Find where the given text appears and provide that cell's center as (x, y) coordinate. 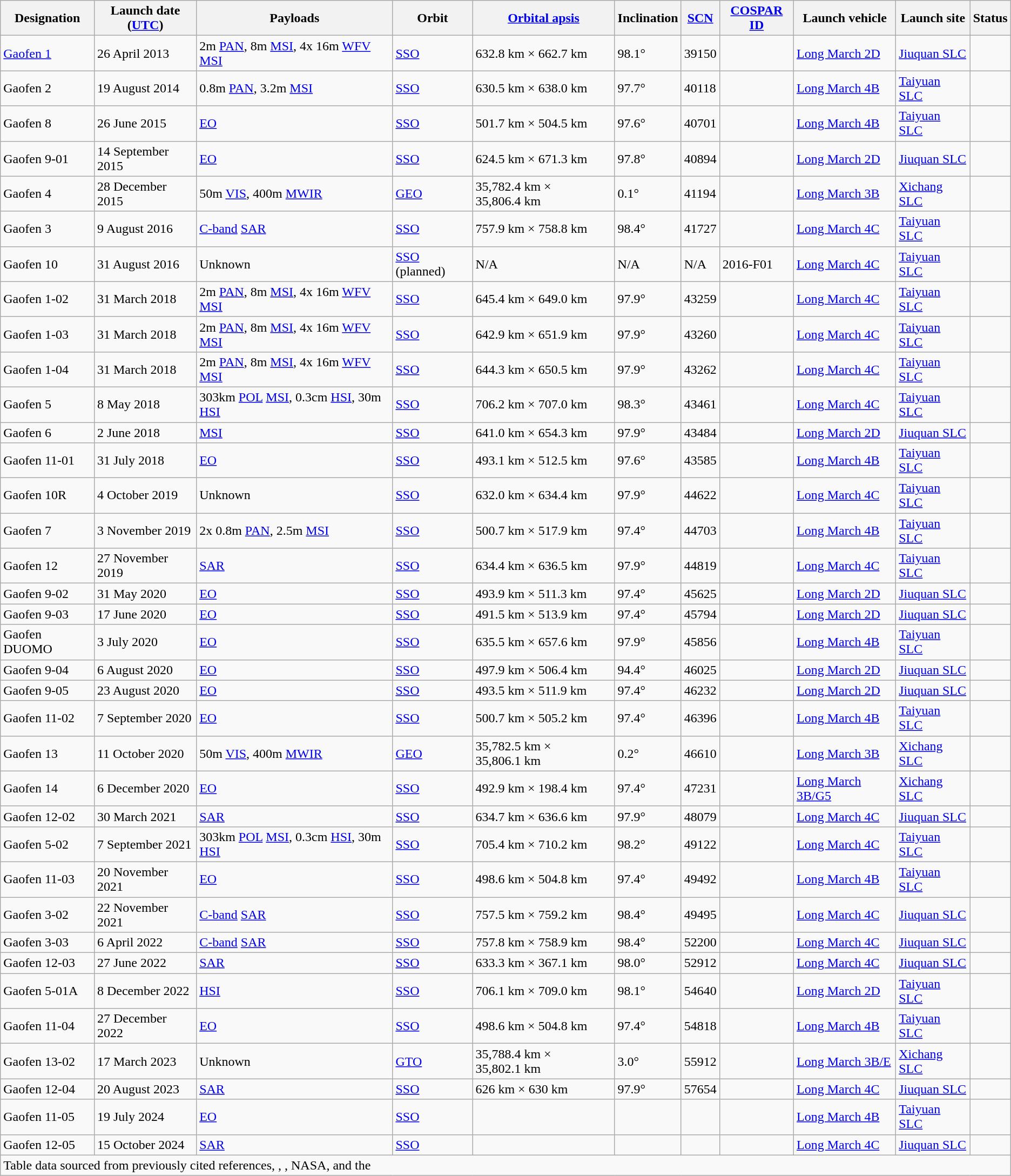
Payloads (295, 18)
Gaofen 2 (48, 89)
Gaofen 12-02 (48, 816)
46610 (700, 753)
2016-F01 (756, 264)
27 June 2022 (145, 963)
Gaofen 12-04 (48, 1089)
44703 (700, 530)
49495 (700, 914)
Gaofen 5-01A (48, 991)
98.2° (648, 844)
46396 (700, 718)
7 September 2020 (145, 718)
20 November 2021 (145, 879)
39150 (700, 53)
6 April 2022 (145, 943)
43262 (700, 369)
30 March 2021 (145, 816)
492.9 km × 198.4 km (543, 789)
497.9 km × 506.4 km (543, 670)
43259 (700, 299)
Launch site (933, 18)
Gaofen 9-02 (48, 594)
45625 (700, 594)
49122 (700, 844)
MSI (295, 433)
Gaofen 1 (48, 53)
Gaofen 4 (48, 193)
Launch vehicle (845, 18)
Gaofen 12-03 (48, 963)
97.7° (648, 89)
0.1° (648, 193)
Gaofen 3-02 (48, 914)
Orbit (433, 18)
633.3 km × 367.1 km (543, 963)
624.5 km × 671.3 km (543, 159)
17 June 2020 (145, 614)
641.0 km × 654.3 km (543, 433)
500.7 km × 517.9 km (543, 530)
43585 (700, 460)
Gaofen 5 (48, 404)
Gaofen 1-04 (48, 369)
634.7 km × 636.6 km (543, 816)
Long March 3B/G5 (845, 789)
Gaofen 10 (48, 264)
Gaofen 6 (48, 433)
Orbital apsis (543, 18)
SSO (planned) (433, 264)
31 May 2020 (145, 594)
0.2° (648, 753)
Long March 3B/E (845, 1061)
Gaofen 9-01 (48, 159)
Gaofen 12-05 (48, 1145)
26 April 2013 (145, 53)
501.7 km × 504.5 km (543, 123)
Gaofen 1-03 (48, 334)
46232 (700, 690)
Gaofen 13-02 (48, 1061)
634.4 km × 636.5 km (543, 566)
4 October 2019 (145, 496)
644.3 km × 650.5 km (543, 369)
41727 (700, 229)
Gaofen 9-03 (48, 614)
17 March 2023 (145, 1061)
Gaofen 1-02 (48, 299)
11 October 2020 (145, 753)
Designation (48, 18)
Launch date(UTC) (145, 18)
35,788.4 km × 35,802.1 km (543, 1061)
52200 (700, 943)
500.7 km × 505.2 km (543, 718)
28 December 2015 (145, 193)
Gaofen 9-05 (48, 690)
94.4° (648, 670)
35,782.4 km × 35,806.4 km (543, 193)
55912 (700, 1061)
635.5 km × 657.6 km (543, 642)
626 km × 630 km (543, 1089)
15 October 2024 (145, 1145)
493.9 km × 511.3 km (543, 594)
9 August 2016 (145, 229)
Gaofen 11-04 (48, 1026)
757.8 km × 758.9 km (543, 943)
27 December 2022 (145, 1026)
45794 (700, 614)
Gaofen 10R (48, 496)
22 November 2021 (145, 914)
Gaofen 12 (48, 566)
31 July 2018 (145, 460)
Gaofen 9-04 (48, 670)
Gaofen 8 (48, 123)
2 June 2018 (145, 433)
48079 (700, 816)
52912 (700, 963)
97.8° (648, 159)
Gaofen 11-01 (48, 460)
Gaofen 11-05 (48, 1117)
642.9 km × 651.9 km (543, 334)
19 July 2024 (145, 1117)
3 November 2019 (145, 530)
COSPAR ID (756, 18)
0.8m PAN, 3.2m MSI (295, 89)
8 May 2018 (145, 404)
Gaofen 3-03 (48, 943)
45856 (700, 642)
Gaofen 14 (48, 789)
43461 (700, 404)
3.0° (648, 1061)
19 August 2014 (145, 89)
HSI (295, 991)
41194 (700, 193)
Table data sourced from previously cited references, , , NASA, and the (505, 1165)
645.4 km × 649.0 km (543, 299)
54818 (700, 1026)
Gaofen DUOMO (48, 642)
Gaofen 11-03 (48, 879)
706.1 km × 709.0 km (543, 991)
Gaofen 3 (48, 229)
27 November 2019 (145, 566)
Gaofen 13 (48, 753)
44622 (700, 496)
632.0 km × 634.4 km (543, 496)
47231 (700, 789)
SCN (700, 18)
40701 (700, 123)
493.1 km × 512.5 km (543, 460)
2x 0.8m PAN, 2.5m MSI (295, 530)
57654 (700, 1089)
23 August 2020 (145, 690)
40894 (700, 159)
49492 (700, 879)
40118 (700, 89)
632.8 km × 662.7 km (543, 53)
GTO (433, 1061)
491.5 km × 513.9 km (543, 614)
Inclination (648, 18)
20 August 2023 (145, 1089)
46025 (700, 670)
Gaofen 7 (48, 530)
757.5 km × 759.2 km (543, 914)
Gaofen 11-02 (48, 718)
Status (990, 18)
6 December 2020 (145, 789)
3 July 2020 (145, 642)
757.9 km × 758.8 km (543, 229)
14 September 2015 (145, 159)
35,782.5 km × 35,806.1 km (543, 753)
7 September 2021 (145, 844)
8 December 2022 (145, 991)
31 August 2016 (145, 264)
44819 (700, 566)
98.3° (648, 404)
98.0° (648, 963)
54640 (700, 991)
630.5 km × 638.0 km (543, 89)
493.5 km × 511.9 km (543, 690)
706.2 km × 707.0 km (543, 404)
43484 (700, 433)
Gaofen 5-02 (48, 844)
705.4 km × 710.2 km (543, 844)
6 August 2020 (145, 670)
43260 (700, 334)
26 June 2015 (145, 123)
